Extract the [x, y] coordinate from the center of the cell holding the provided text.  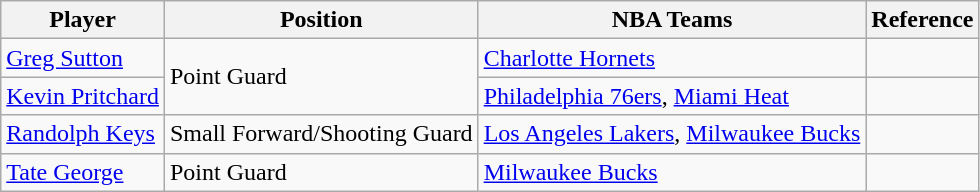
Small Forward/Shooting Guard [321, 134]
Position [321, 20]
Tate George [83, 172]
NBA Teams [672, 20]
Philadelphia 76ers, Miami Heat [672, 96]
Charlotte Hornets [672, 58]
Los Angeles Lakers, Milwaukee Bucks [672, 134]
Player [83, 20]
Kevin Pritchard [83, 96]
Milwaukee Bucks [672, 172]
Randolph Keys [83, 134]
Greg Sutton [83, 58]
Reference [922, 20]
